Output the (x, y) coordinate of the center of the cell containing the given text.  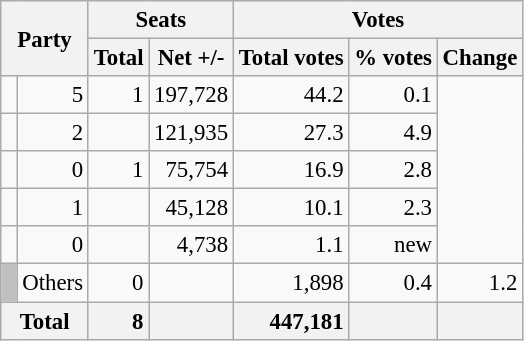
447,181 (290, 321)
Party (45, 38)
1.2 (480, 283)
44.2 (290, 95)
2.8 (393, 170)
Net +/- (192, 58)
4.9 (393, 133)
0.1 (393, 95)
2 (52, 133)
% votes (393, 58)
8 (118, 321)
Others (52, 283)
new (393, 245)
4,738 (192, 245)
1.1 (290, 245)
Total votes (290, 58)
16.9 (290, 170)
45,128 (192, 208)
2.3 (393, 208)
75,754 (192, 170)
10.1 (290, 208)
5 (52, 95)
Change (480, 58)
197,728 (192, 95)
0.4 (393, 283)
27.3 (290, 133)
Seats (160, 20)
Votes (378, 20)
1,898 (290, 283)
121,935 (192, 133)
